Provide the (x, y) coordinate of the cell's center where the given text is located.  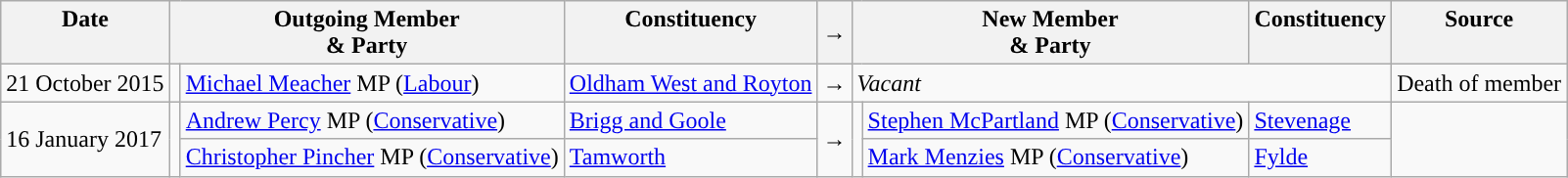
Death of member (1480, 83)
New Member& Party (1050, 33)
Vacant (1122, 83)
Stephen McPartland MP (Conservative) (1055, 120)
Michael Meacher MP (Labour) (372, 83)
Source (1480, 33)
Oldham West and Royton (691, 83)
21 October 2015 (85, 83)
Christopher Pincher MP (Conservative) (372, 157)
Andrew Percy MP (Conservative) (372, 120)
16 January 2017 (85, 139)
Brigg and Goole (691, 120)
Outgoing Member& Party (366, 33)
Mark Menzies MP (Conservative) (1055, 157)
Stevenage (1320, 120)
Fylde (1320, 157)
Date (85, 33)
Tamworth (691, 157)
